Extract the (x, y) coordinate from the center of the cell holding the provided text.  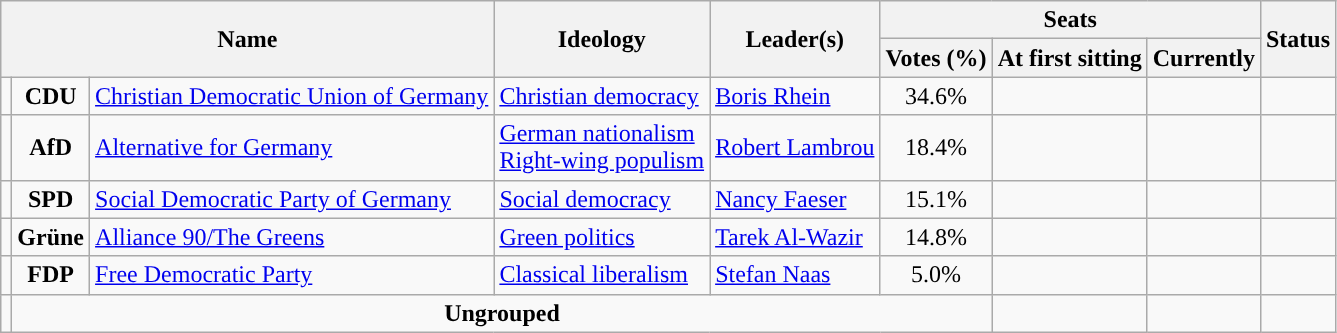
At first sitting (1070, 58)
Free Democratic Party (292, 275)
FDP (51, 275)
Tarek Al-Wazir (795, 237)
Social Democratic Party of Germany (292, 199)
34.6% (936, 96)
Christian democracy (602, 96)
AfD (51, 148)
Alternative for Germany (292, 148)
Boris Rhein (795, 96)
Social democracy (602, 199)
Robert Lambrou (795, 148)
Grüne (51, 237)
Name (248, 39)
Leader(s) (795, 39)
Christian Democratic Union of Germany (292, 96)
14.8% (936, 237)
5.0% (936, 275)
Green politics (602, 237)
Votes (%) (936, 58)
15.1% (936, 199)
CDU (51, 96)
Stefan Naas (795, 275)
Nancy Faeser (795, 199)
Ideology (602, 39)
Seats (1070, 20)
Classical liberalism (602, 275)
Alliance 90/The Greens (292, 237)
Currently (1204, 58)
German nationalismRight-wing populism (602, 148)
SPD (51, 199)
Status (1298, 39)
18.4% (936, 148)
Ungrouped (502, 313)
